Return [X, Y] of the center of cell containing provided text 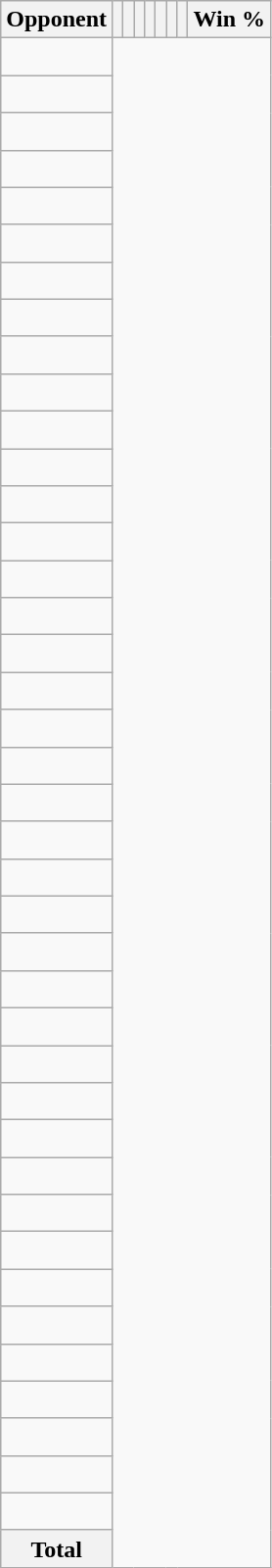
Total [57, 1548]
Opponent [57, 20]
Win % [229, 20]
